From the cell containing the given text, extract its center point as [X, Y] coordinate. 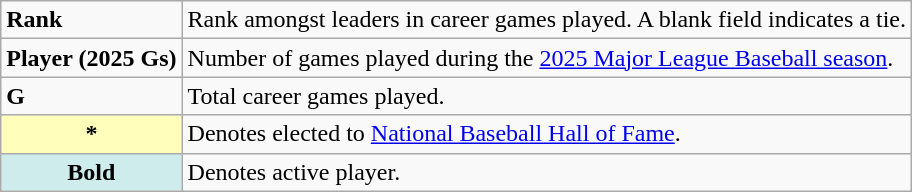
Denotes elected to National Baseball Hall of Fame. [546, 134]
G [92, 96]
* [92, 134]
Rank amongst leaders in career games played. A blank field indicates a tie. [546, 20]
Bold [92, 172]
Player (2025 Gs) [92, 58]
Rank [92, 20]
Number of games played during the 2025 Major League Baseball season. [546, 58]
Denotes active player. [546, 172]
Total career games played. [546, 96]
